Identify which cell holds the provided text, then report its (x, y) central coordinate. 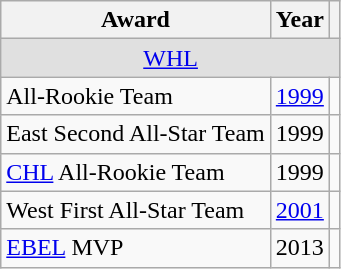
Year (300, 20)
Award (136, 20)
CHL All-Rookie Team (136, 172)
EBEL MVP (136, 248)
West First All-Star Team (136, 210)
WHL (171, 58)
East Second All-Star Team (136, 134)
All-Rookie Team (136, 96)
2001 (300, 210)
2013 (300, 248)
